Identify which cell holds the provided text, then report its [x, y] central coordinate. 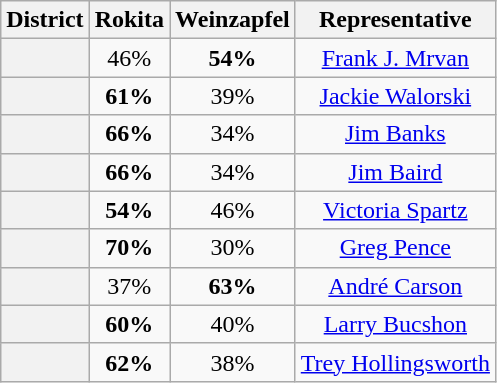
Rokita [129, 20]
61% [129, 96]
30% [233, 248]
Larry Bucshon [395, 324]
60% [129, 324]
Jim Banks [395, 134]
Frank J. Mrvan [395, 58]
38% [233, 362]
40% [233, 324]
37% [129, 286]
Greg Pence [395, 248]
63% [233, 286]
Victoria Spartz [395, 210]
62% [129, 362]
District [45, 20]
Jim Baird [395, 172]
André Carson [395, 286]
Jackie Walorski [395, 96]
Representative [395, 20]
Weinzapfel [233, 20]
Trey Hollingsworth [395, 362]
70% [129, 248]
39% [233, 96]
